Return [x, y] of the center of cell containing provided text 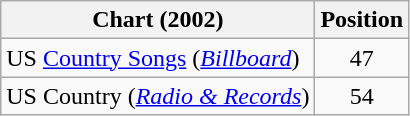
54 [362, 96]
Position [362, 20]
US Country (Radio & Records) [158, 96]
47 [362, 58]
Chart (2002) [158, 20]
US Country Songs (Billboard) [158, 58]
